Pinpoint the cell where the given text exists, returning its [X, Y] midpoint coordinate. 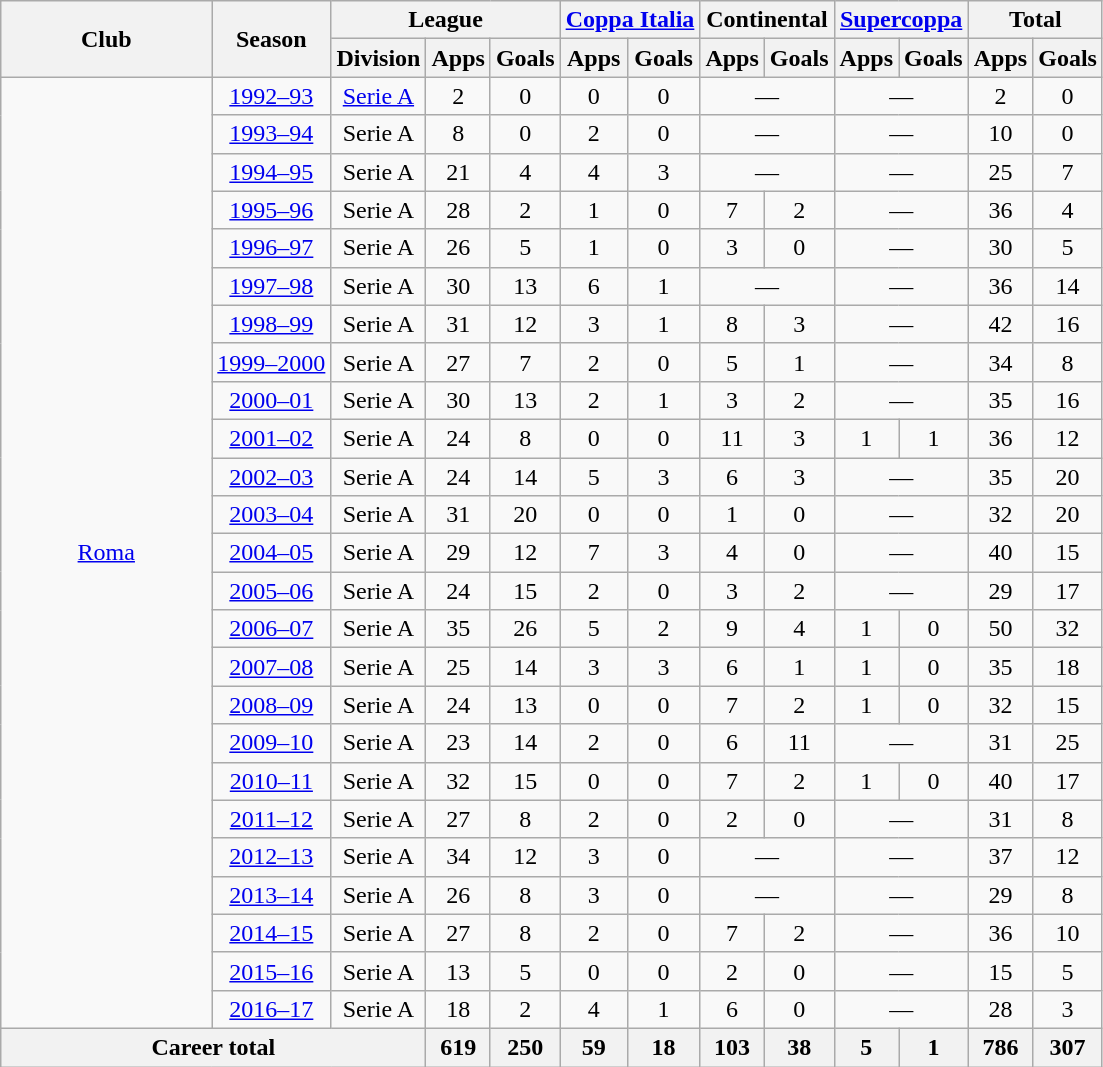
Division [378, 58]
2001–02 [272, 438]
1994–95 [272, 172]
2014–15 [272, 933]
Supercoppa [901, 20]
786 [1000, 1047]
2007–08 [272, 667]
619 [458, 1047]
2016–17 [272, 1009]
23 [458, 743]
Club [106, 39]
2012–13 [272, 857]
1997–98 [272, 286]
2002–03 [272, 477]
Coppa Italia [630, 20]
2015–16 [272, 971]
2005–06 [272, 591]
2010–11 [272, 781]
307 [1068, 1047]
2009–10 [272, 743]
21 [458, 172]
38 [799, 1047]
2011–12 [272, 819]
2003–04 [272, 515]
59 [594, 1047]
103 [732, 1047]
1993–94 [272, 134]
1995–96 [272, 210]
Roma [106, 553]
Career total [214, 1047]
2008–09 [272, 705]
50 [1000, 629]
37 [1000, 857]
League [446, 20]
Continental [767, 20]
2006–07 [272, 629]
1996–97 [272, 248]
Total [1035, 20]
2004–05 [272, 553]
250 [525, 1047]
1999–2000 [272, 362]
1998–99 [272, 324]
42 [1000, 324]
1992–93 [272, 96]
9 [732, 629]
2013–14 [272, 895]
2000–01 [272, 400]
Season [272, 39]
